Provide the (X, Y) coordinate of the cell's center where the given text is located.  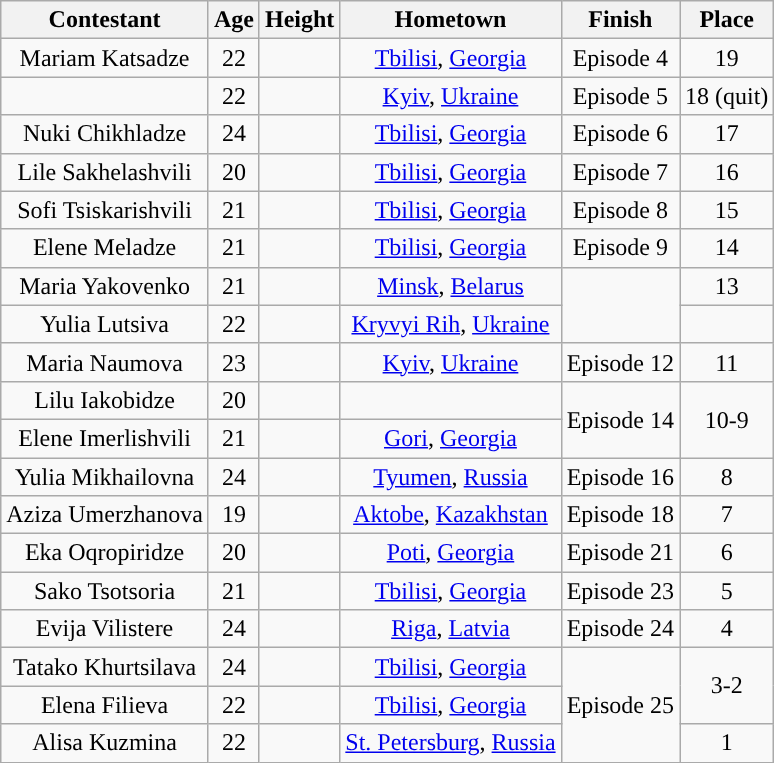
8 (727, 477)
4 (727, 629)
13 (727, 286)
Riga, Latvia (450, 629)
St. Petersburg, Russia (450, 743)
Sako Tsotsoria (105, 591)
Episode 18 (620, 515)
Elena Filieva (105, 705)
Eka Oqropiridze (105, 553)
6 (727, 553)
Age (234, 20)
17 (727, 134)
3-2 (727, 686)
Lilu Iakobidze (105, 400)
Episode 21 (620, 553)
10-9 (727, 419)
Tyumen, Russia (450, 477)
16 (727, 172)
Finish (620, 20)
Episode 12 (620, 362)
Episode 25 (620, 705)
11 (727, 362)
Episode 14 (620, 419)
Minsk, Belarus (450, 286)
Evija Vilistere (105, 629)
Episode 23 (620, 591)
14 (727, 248)
Maria Yakovenko (105, 286)
Yulia Mikhailovna (105, 477)
Sofi Tsiskarishvili (105, 210)
Elene Imerlishvili (105, 438)
Episode 5 (620, 96)
18 (quit) (727, 96)
5 (727, 591)
Episode 7 (620, 172)
Yulia Lutsiva (105, 324)
1 (727, 743)
Episode 8 (620, 210)
Mariam Katsadze (105, 58)
Poti, Georgia (450, 553)
Aziza Umerzhanova (105, 515)
Maria Naumova (105, 362)
Kryvyi Rih, Ukraine (450, 324)
Height (299, 20)
Aktobe, Kazakhstan (450, 515)
Episode 9 (620, 248)
Alisa Kuzmina (105, 743)
Gori, Georgia (450, 438)
23 (234, 362)
15 (727, 210)
Episode 6 (620, 134)
Episode 24 (620, 629)
Lile Sakhelashvili (105, 172)
Episode 16 (620, 477)
Nuki Chikhladze (105, 134)
7 (727, 515)
Episode 4 (620, 58)
Place (727, 20)
Contestant (105, 20)
Tatako Khurtsilava (105, 667)
Elene Meladze (105, 248)
Hometown (450, 20)
